Identify which cell holds the provided text, then report its [X, Y] central coordinate. 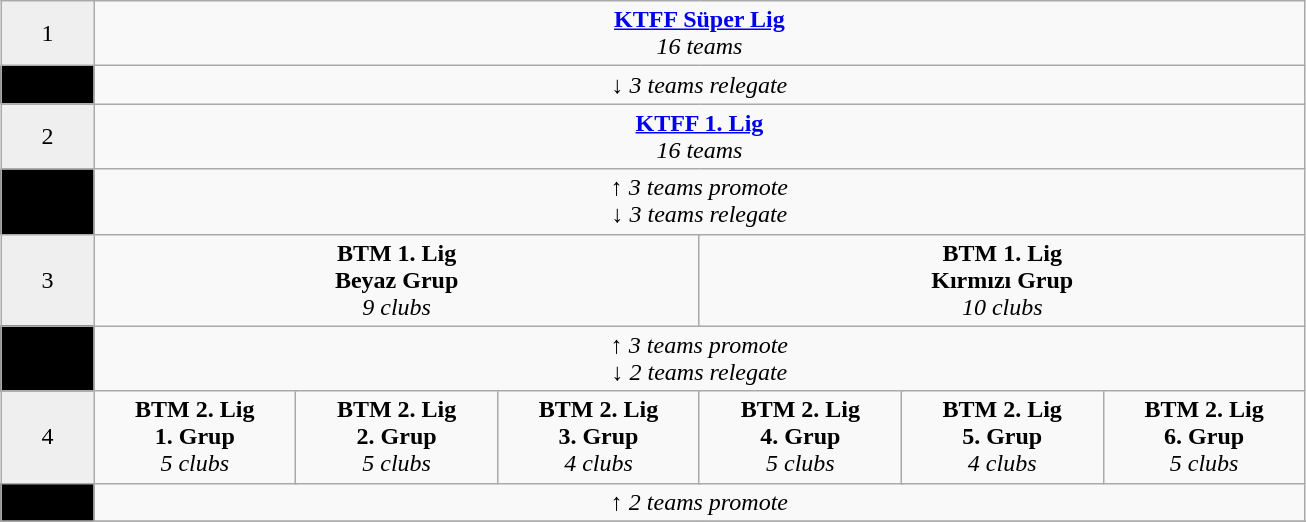
BTM 2. Lig6. Grup5 clubs [1204, 437]
↓ 3 teams relegate [700, 85]
↑ 3 teams promote↓ 3 teams relegate [700, 202]
↑ 2 teams promote [700, 502]
BTM 2. Lig2. Grup5 clubs [397, 437]
↑ 3 teams promote↓ 2 teams relegate [700, 358]
3 [48, 280]
KTFF 1. Lig16 teams [700, 136]
BTM 2. Lig4. Grup5 clubs [800, 437]
4 [48, 437]
BTM 1. LigKırmızı Grup10 clubs [1002, 280]
BTM 2. Lig5. Grup4 clubs [1002, 437]
BTM 2. Lig1. Grup5 clubs [195, 437]
BTM 1. LigBeyaz Grup9 clubs [397, 280]
2 [48, 136]
KTFF Süper Lig16 teams [700, 34]
BTM 2. Lig3. Grup4 clubs [599, 437]
1 [48, 34]
